Provide the (X, Y) coordinate of the cell's center where the given text is located.  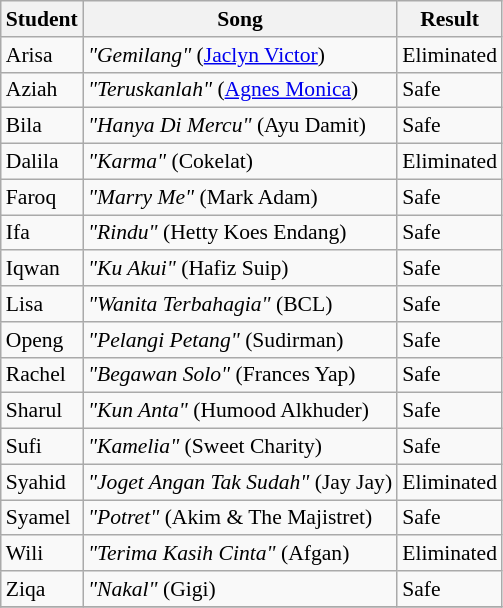
"Rindu" (Hetty Koes Endang) (240, 233)
Result (450, 19)
"Kun Anta" (Humood Alkhuder) (240, 411)
Song (240, 19)
"Teruskanlah" (Agnes Monica) (240, 90)
"Karma" (Cokelat) (240, 162)
"Ku Akui" (Hafiz Suip) (240, 269)
Bila (42, 126)
Syahid (42, 482)
Dalila (42, 162)
Openg (42, 340)
Arisa (42, 55)
Iqwan (42, 269)
Sharul (42, 411)
"Pelangi Petang" (Sudirman) (240, 340)
Wili (42, 554)
"Gemilang" (Jaclyn Victor) (240, 55)
Faroq (42, 197)
Student (42, 19)
"Potret" (Akim & The Majistret) (240, 518)
"Marry Me" (Mark Adam) (240, 197)
Lisa (42, 304)
"Nakal" (Gigi) (240, 589)
"Hanya Di Mercu" (Ayu Damit) (240, 126)
Syamel (42, 518)
Aziah (42, 90)
"Joget Angan Tak Sudah" (Jay Jay) (240, 482)
Ziqa (42, 589)
"Begawan Solo" (Frances Yap) (240, 375)
Rachel (42, 375)
"Kamelia" (Sweet Charity) (240, 447)
"Terima Kasih Cinta" (Afgan) (240, 554)
"Wanita Terbahagia" (BCL) (240, 304)
Sufi (42, 447)
Ifa (42, 233)
